Capture the cell that displays the provided text and extract its [x, y] central coordinate. 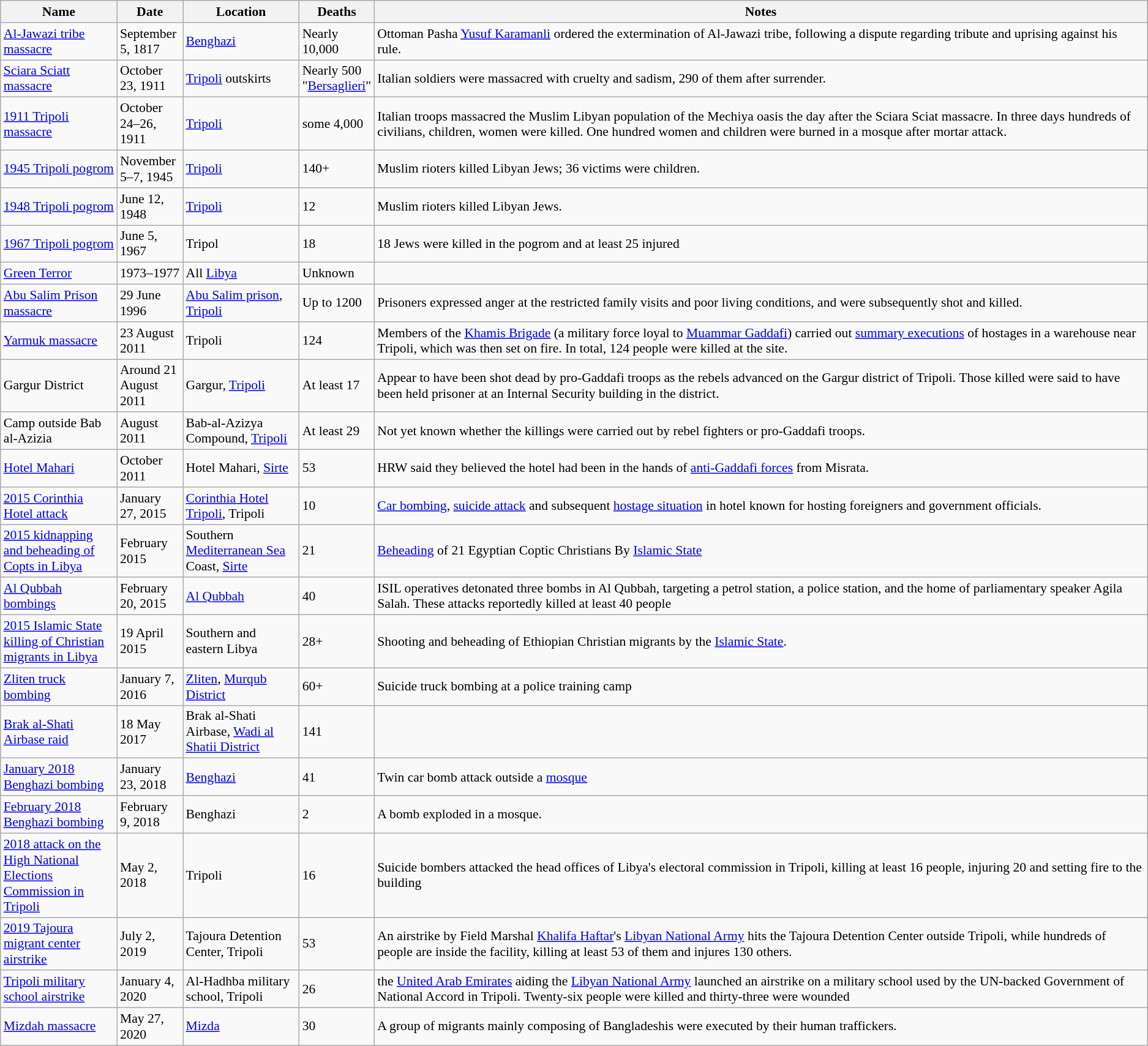
Southern Mediterranean Sea Coast, Sirte [241, 551]
May 27, 2020 [150, 1027]
Green Terror [59, 274]
Al-Hadhba military school, Tripoli [241, 989]
Muslim rioters killed Libyan Jews. [760, 207]
2018 attack on the High National Elections Commission in Tripoli [59, 875]
Abu Salim Prison massacre [59, 304]
Nearly 500 "Bersaglieri" [337, 78]
Brak al-Shati Airbase raid [59, 732]
28+ [337, 641]
1948 Tripoli pogrom [59, 207]
30 [337, 1027]
Tripoli outskirts [241, 78]
140+ [337, 169]
60+ [337, 687]
Al Qubbah bombings [59, 596]
Notes [760, 12]
September 5, 1817 [150, 42]
Not yet known whether the killings were carried out by rebel fighters or pro-Gaddafi troops. [760, 431]
124 [337, 340]
Around 21 August 2011 [150, 386]
Tripol [241, 244]
Zliten, Murqub District [241, 687]
Tripoli military school airstrike [59, 989]
Gargur District [59, 386]
2015 kidnapping and beheading of Copts in Libya [59, 551]
1945 Tripoli pogrom [59, 169]
Sciara Sciatt massacre [59, 78]
Beheading of 21 Egyptian Coptic Christians By Islamic State [760, 551]
January 23, 2018 [150, 777]
29 June 1996 [150, 304]
26 [337, 989]
Mizda [241, 1027]
Car bombing, suicide attack and subsequent hostage situation in hotel known for hosting foreigners and government officials. [760, 506]
Southern and eastern Libya [241, 641]
A group of migrants mainly composing of Bangladeshis were executed by their human traffickers. [760, 1027]
16 [337, 875]
Italian soldiers were massacred with cruelty and sadism, 290 of them after surrender. [760, 78]
Twin car bomb attack outside a mosque [760, 777]
October 24–26, 1911 [150, 124]
HRW said they believed the hotel had been in the hands of anti-Gaddafi forces from Misrata. [760, 469]
2015 Corinthia Hotel attack [59, 506]
18 [337, 244]
January 7, 2016 [150, 687]
Bab-al-Azizya Compound, Tripoli [241, 431]
At least 17 [337, 386]
2019 Tajoura migrant center airstrike [59, 944]
Al Qubbah [241, 596]
141 [337, 732]
February 20, 2015 [150, 596]
Al-Jawazi tribe massacre [59, 42]
Tajoura Detention Center, Tripoli [241, 944]
June 5, 1967 [150, 244]
Brak al-Shati Airbase, Wadi al Shatii District [241, 732]
Mizdah massacre [59, 1027]
Up to 1200 [337, 304]
Corinthia Hotel Tripoli, Tripoli [241, 506]
All Libya [241, 274]
1973–1977 [150, 274]
Muslim rioters killed Libyan Jews; 36 victims were children. [760, 169]
Yarmuk massacre [59, 340]
October 23, 1911 [150, 78]
Unknown [337, 274]
May 2, 2018 [150, 875]
January 2018 Benghazi bombing [59, 777]
Zliten truck bombing [59, 687]
Nearly 10,000 [337, 42]
Gargur, Tripoli [241, 386]
19 April 2015 [150, 641]
Deaths [337, 12]
January 27, 2015 [150, 506]
July 2, 2019 [150, 944]
Hotel Mahari, Sirte [241, 469]
Prisoners expressed anger at the restricted family visits and poor living conditions, and were subsequently shot and killed. [760, 304]
1911 Tripoli massacre [59, 124]
June 12, 1948 [150, 207]
Suicide truck bombing at a police training camp [760, 687]
Name [59, 12]
18 May 2017 [150, 732]
February 9, 2018 [150, 814]
Camp outside Bab al-Azizia [59, 431]
February 2015 [150, 551]
August 2011 [150, 431]
18 Jews were killed in the pogrom and at least 25 injured [760, 244]
At least 29 [337, 431]
Date [150, 12]
2015 Islamic State killing of Christian migrants in Libya [59, 641]
October 2011 [150, 469]
2 [337, 814]
1967 Tripoli pogrom [59, 244]
some 4,000 [337, 124]
Ottoman Pasha Yusuf Karamanli ordered the extermination of Al-Jawazi tribe, following a dispute regarding tribute and uprising against his rule. [760, 42]
November 5–7, 1945 [150, 169]
January 4, 2020 [150, 989]
21 [337, 551]
Hotel Mahari [59, 469]
February 2018 Benghazi bombing [59, 814]
12 [337, 207]
10 [337, 506]
Shooting and beheading of Ethiopian Christian migrants by the Islamic State. [760, 641]
40 [337, 596]
A bomb exploded in a mosque. [760, 814]
Abu Salim prison, Tripoli [241, 304]
23 August 2011 [150, 340]
Location [241, 12]
41 [337, 777]
